Locate the cell with the specified text and output its [X, Y] center coordinate. 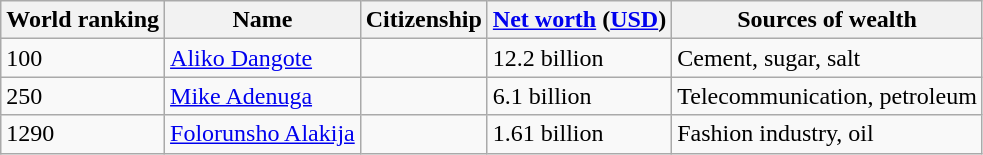
Citizenship [424, 20]
Mike Adenuga [263, 96]
Name [263, 20]
Telecommunication, petroleum [828, 96]
Cement, sugar, salt [828, 58]
1.61 billion [579, 134]
Net worth (USD) [579, 20]
Aliko Dangote [263, 58]
12.2 billion [579, 58]
World ranking [83, 20]
1290 [83, 134]
Fashion industry, oil [828, 134]
Sources of wealth [828, 20]
250 [83, 96]
100 [83, 58]
6.1 billion [579, 96]
Folorunsho Alakija [263, 134]
